Capture the cell that displays the provided text and extract its [x, y] central coordinate. 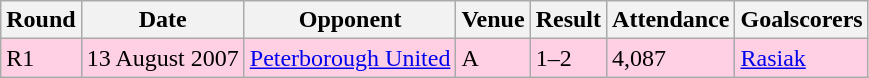
Date [162, 20]
Round [41, 20]
Opponent [350, 20]
A [493, 58]
Rasiak [802, 58]
4,087 [671, 58]
13 August 2007 [162, 58]
Venue [493, 20]
Result [568, 20]
Goalscorers [802, 20]
Peterborough United [350, 58]
Attendance [671, 20]
1–2 [568, 58]
R1 [41, 58]
